Scan for the cell matching the given text and deliver its [X, Y] coordinate at center. 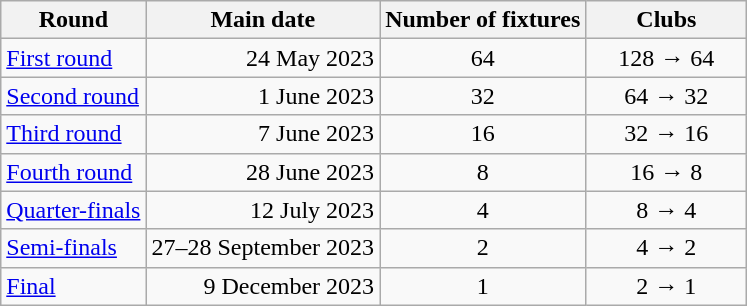
24 May 2023 [263, 58]
Quarter-finals [74, 210]
12 July 2023 [263, 210]
8 → 4 [666, 210]
28 June 2023 [263, 172]
9 December 2023 [263, 286]
27–28 September 2023 [263, 248]
8 [483, 172]
128 → 64 [666, 58]
7 June 2023 [263, 134]
16 → 8 [666, 172]
2 → 1 [666, 286]
Second round [74, 96]
1 [483, 286]
4 [483, 210]
Semi-finals [74, 248]
Clubs [666, 20]
Third round [74, 134]
4 → 2 [666, 248]
Round [74, 20]
32 [483, 96]
First round [74, 58]
16 [483, 134]
2 [483, 248]
Main date [263, 20]
64 → 32 [666, 96]
Final [74, 286]
Number of fixtures [483, 20]
32 → 16 [666, 134]
Fourth round [74, 172]
1 June 2023 [263, 96]
64 [483, 58]
